Detect which cell encompasses the target text, then output its (X, Y) center coordinate. 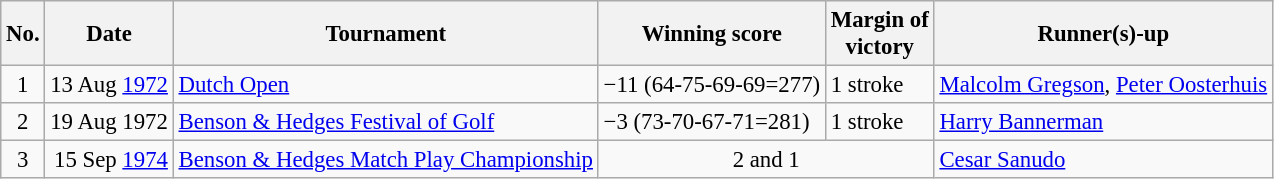
13 Aug 1972 (109, 85)
Harry Bannerman (1103, 122)
Winning score (712, 34)
Dutch Open (386, 85)
15 Sep 1974 (109, 160)
No. (23, 34)
Tournament (386, 34)
19 Aug 1972 (109, 122)
Date (109, 34)
Benson & Hedges Match Play Championship (386, 160)
−3 (73-70-67-71=281) (712, 122)
1 (23, 85)
Runner(s)-up (1103, 34)
Benson & Hedges Festival of Golf (386, 122)
Malcolm Gregson, Peter Oosterhuis (1103, 85)
2 and 1 (766, 160)
3 (23, 160)
Cesar Sanudo (1103, 160)
Margin ofvictory (880, 34)
−11 (64-75-69-69=277) (712, 85)
2 (23, 122)
